Provide the (x, y) coordinate of the cell's center where the given text is located.  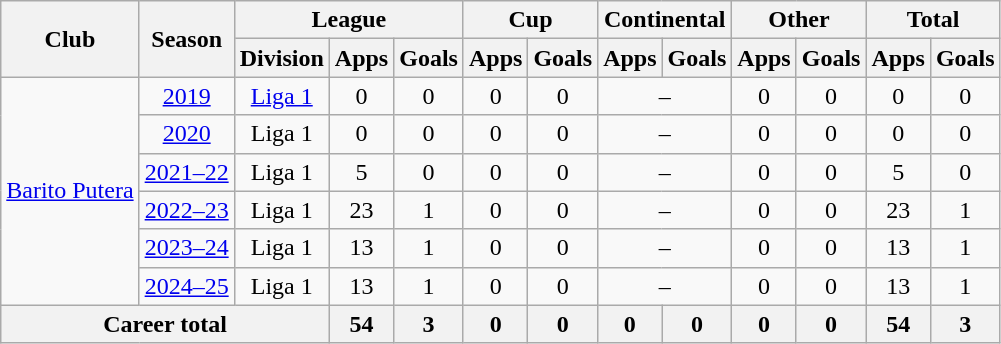
Season (186, 39)
2024–25 (186, 286)
Club (70, 39)
2021–22 (186, 172)
Other (799, 20)
Cup (530, 20)
Career total (166, 324)
Total (933, 20)
2019 (186, 96)
2022–23 (186, 210)
League (348, 20)
Continental (665, 20)
Division (282, 58)
2020 (186, 134)
2023–24 (186, 248)
Barito Putera (70, 191)
